Extract the (x, y) coordinate from the center of the cell holding the provided text.  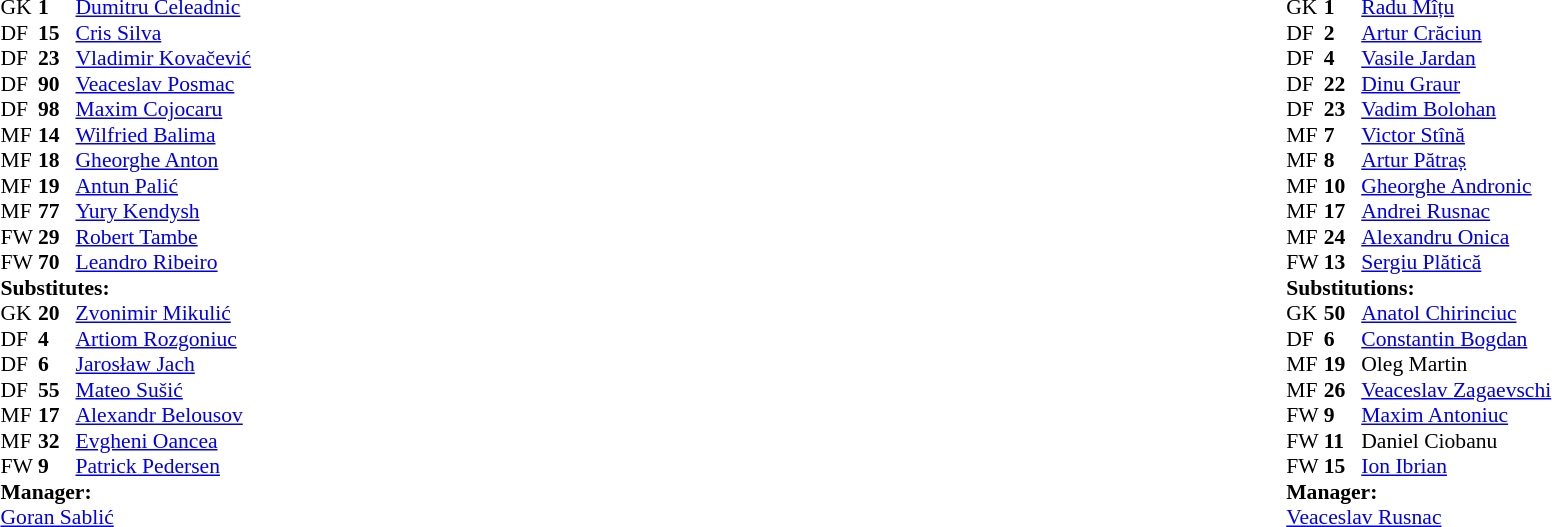
55 (57, 390)
90 (57, 84)
Patrick Pedersen (164, 467)
Veaceslav Zagaevschi (1456, 390)
77 (57, 211)
Gheorghe Anton (164, 161)
Dinu Graur (1456, 84)
2 (1343, 33)
Constantin Bogdan (1456, 339)
Artur Pătraș (1456, 161)
Gheorghe Andronic (1456, 186)
Zvonimir Mikulić (164, 313)
18 (57, 161)
14 (57, 135)
Alexandr Belousov (164, 415)
Oleg Martin (1456, 365)
26 (1343, 390)
Wilfried Balima (164, 135)
32 (57, 441)
20 (57, 313)
22 (1343, 84)
Ion Ibrian (1456, 467)
Cris Silva (164, 33)
Victor Stînă (1456, 135)
Antun Palić (164, 186)
Veaceslav Posmac (164, 84)
Anatol Chirinciuc (1456, 313)
11 (1343, 441)
Substitutions: (1418, 288)
Leandro Ribeiro (164, 263)
Sergiu Plătică (1456, 263)
Vasile Jardan (1456, 59)
10 (1343, 186)
Substitutes: (126, 288)
Daniel Ciobanu (1456, 441)
Mateo Sušić (164, 390)
50 (1343, 313)
Artiom Rozgoniuc (164, 339)
Artur Crăciun (1456, 33)
7 (1343, 135)
Andrei Rusnac (1456, 211)
98 (57, 109)
24 (1343, 237)
Maxim Cojocaru (164, 109)
29 (57, 237)
Evgheni Oancea (164, 441)
13 (1343, 263)
Robert Tambe (164, 237)
Vadim Bolohan (1456, 109)
8 (1343, 161)
Jarosław Jach (164, 365)
70 (57, 263)
Vladimir Kovačević (164, 59)
Yury Kendysh (164, 211)
Maxim Antoniuc (1456, 415)
Alexandru Onica (1456, 237)
